Find where the given text appears and provide that cell's center as (x, y) coordinate. 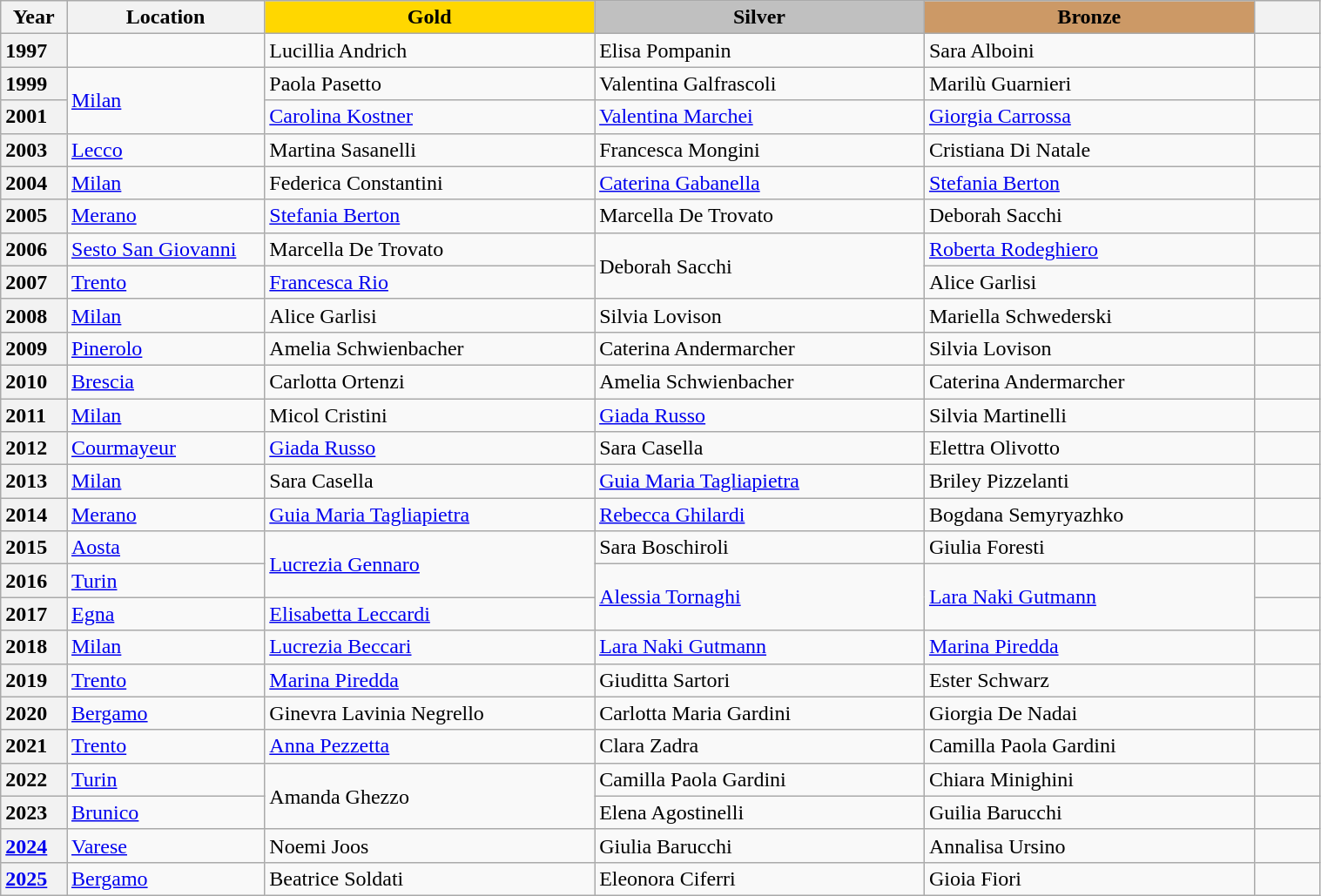
Elisabetta Leccardi (430, 614)
Sara Alboini (1088, 51)
Aosta (165, 548)
Lucrezia Beccari (430, 647)
2024 (34, 845)
2009 (34, 348)
Briley Pizzelanti (1088, 482)
Egna (165, 614)
Ester Schwarz (1088, 680)
Lucrezia Gennaro (430, 564)
Giorgia De Nadai (1088, 713)
Chiara Minighini (1088, 779)
Caterina Gabanella (759, 183)
Sara Boschiroli (759, 548)
Rebecca Ghilardi (759, 515)
2023 (34, 812)
2020 (34, 713)
2005 (34, 216)
2014 (34, 515)
2004 (34, 183)
Martina Sasanelli (430, 150)
Giulia Foresti (1088, 548)
Brunico (165, 812)
Paola Pasetto (430, 84)
2019 (34, 680)
Sesto San Giovanni (165, 249)
Eleonora Ciferri (759, 879)
2015 (34, 548)
Clara Zadra (759, 746)
Lecco (165, 150)
Elisa Pompanin (759, 51)
2016 (34, 581)
Giuditta Sartori (759, 680)
2003 (34, 150)
Carolina Kostner (430, 117)
Year (34, 17)
Cristiana Di Natale (1088, 150)
2021 (34, 746)
Bogdana Semyryazhko (1088, 515)
Elena Agostinelli (759, 812)
2011 (34, 415)
Gold (430, 17)
1997 (34, 51)
Valentina Galfrascoli (759, 84)
Carlotta Ortenzi (430, 381)
Bronze (1088, 17)
2013 (34, 482)
Francesca Mongini (759, 150)
2006 (34, 249)
2008 (34, 315)
2012 (34, 448)
2007 (34, 282)
Micol Cristini (430, 415)
Alessia Tornaghi (759, 597)
Roberta Rodeghiero (1088, 249)
Carlotta Maria Gardini (759, 713)
Gioia Fiori (1088, 879)
2001 (34, 117)
Courmayeur (165, 448)
Pinerolo (165, 348)
2022 (34, 779)
Silver (759, 17)
Amanda Ghezzo (430, 796)
Brescia (165, 381)
Silvia Martinelli (1088, 415)
Giulia Barucchi (759, 845)
Beatrice Soldati (430, 879)
Giorgia Carrossa (1088, 117)
Valentina Marchei (759, 117)
Guilia Barucchi (1088, 812)
2017 (34, 614)
1999 (34, 84)
Francesca Rio (430, 282)
Anna Pezzetta (430, 746)
Ginevra Lavinia Negrello (430, 713)
Elettra Olivotto (1088, 448)
Lucillia Andrich (430, 51)
Federica Constantini (430, 183)
Marilù Guarnieri (1088, 84)
Location (165, 17)
Mariella Schwederski (1088, 315)
2018 (34, 647)
Noemi Joos (430, 845)
2025 (34, 879)
2010 (34, 381)
Varese (165, 845)
Annalisa Ursino (1088, 845)
